Detect which cell encompasses the target text, then output its [x, y] center coordinate. 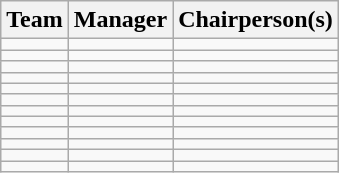
Team [35, 20]
Chairperson(s) [256, 20]
Manager [120, 20]
